Detect which cell encompasses the target text, then output its (x, y) center coordinate. 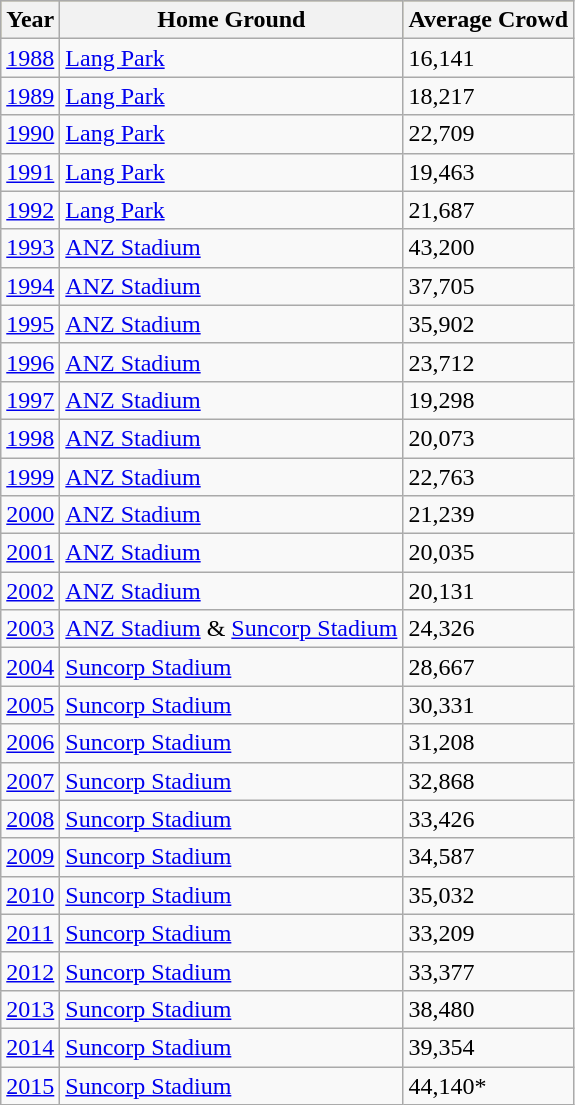
21,239 (488, 515)
2015 (30, 1085)
2003 (30, 629)
34,587 (488, 857)
43,200 (488, 248)
38,480 (488, 1009)
1997 (30, 400)
Average Crowd (488, 20)
21,687 (488, 210)
44,140* (488, 1085)
1999 (30, 477)
30,331 (488, 705)
28,667 (488, 667)
2014 (30, 1047)
31,208 (488, 743)
ANZ Stadium & Suncorp Stadium (232, 629)
2011 (30, 933)
22,709 (488, 134)
35,902 (488, 324)
2009 (30, 857)
1998 (30, 438)
33,377 (488, 971)
2013 (30, 1009)
2005 (30, 705)
1988 (30, 58)
2001 (30, 553)
20,073 (488, 438)
2010 (30, 895)
Home Ground (232, 20)
1995 (30, 324)
24,326 (488, 629)
2008 (30, 819)
33,209 (488, 933)
1992 (30, 210)
1990 (30, 134)
16,141 (488, 58)
1993 (30, 248)
19,463 (488, 172)
2012 (30, 971)
2006 (30, 743)
39,354 (488, 1047)
20,131 (488, 591)
1996 (30, 362)
2000 (30, 515)
20,035 (488, 553)
18,217 (488, 96)
2007 (30, 781)
22,763 (488, 477)
2004 (30, 667)
37,705 (488, 286)
32,868 (488, 781)
33,426 (488, 819)
1994 (30, 286)
1991 (30, 172)
1989 (30, 96)
2002 (30, 591)
23,712 (488, 362)
19,298 (488, 400)
35,032 (488, 895)
Year (30, 20)
